Return [x, y] of the center of cell containing provided text 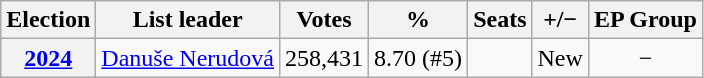
Seats [500, 20]
List leader [188, 20]
258,431 [324, 58]
2024 [48, 58]
8.70 (#5) [418, 58]
New [560, 58]
% [418, 20]
Danuše Nerudová [188, 58]
+/− [560, 20]
EP Group [645, 20]
− [645, 58]
Votes [324, 20]
Election [48, 20]
